Provide the (x, y) coordinate of the cell's center where the given text is located.  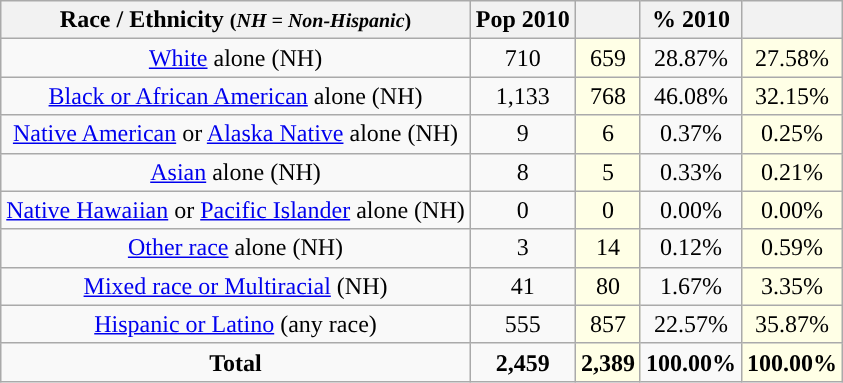
Native Hawaiian or Pacific Islander alone (NH) (236, 210)
857 (608, 324)
2,389 (608, 362)
659 (608, 58)
14 (608, 248)
22.57% (690, 324)
710 (522, 58)
555 (522, 324)
Race / Ethnicity (NH = Non-Hispanic) (236, 20)
35.87% (792, 324)
0.21% (792, 172)
Black or African American alone (NH) (236, 96)
5 (608, 172)
80 (608, 286)
46.08% (690, 96)
3 (522, 248)
2,459 (522, 362)
41 (522, 286)
0.12% (690, 248)
Mixed race or Multiracial (NH) (236, 286)
9 (522, 134)
1.67% (690, 286)
768 (608, 96)
0.25% (792, 134)
Native American or Alaska Native alone (NH) (236, 134)
Hispanic or Latino (any race) (236, 324)
0.37% (690, 134)
1,133 (522, 96)
8 (522, 172)
28.87% (690, 58)
Pop 2010 (522, 20)
White alone (NH) (236, 58)
Other race alone (NH) (236, 248)
32.15% (792, 96)
0.59% (792, 248)
% 2010 (690, 20)
27.58% (792, 58)
0.33% (690, 172)
6 (608, 134)
Total (236, 362)
Asian alone (NH) (236, 172)
3.35% (792, 286)
